Output the (x, y) coordinate of the center of the cell containing the given text.  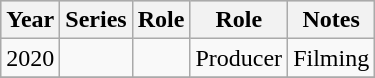
Series (96, 20)
2020 (30, 58)
Producer (239, 58)
Filming (332, 58)
Notes (332, 20)
Year (30, 20)
